For the text-containing cell, return its midpoint in (X, Y) coordinate format. 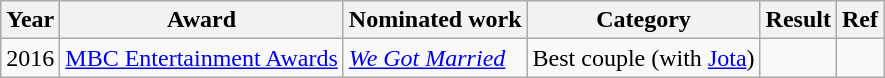
2016 (30, 58)
We Got Married (435, 58)
Category (644, 20)
Best couple (with Jota) (644, 58)
Year (30, 20)
Nominated work (435, 20)
Ref (860, 20)
Award (202, 20)
Result (798, 20)
MBC Entertainment Awards (202, 58)
